Provide the [x, y] coordinate of the cell's center where the given text is located.  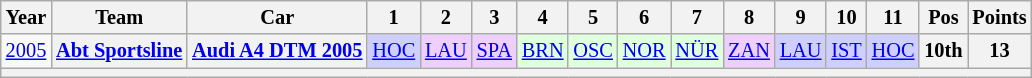
IST [846, 51]
ZAN [749, 51]
13 [1000, 51]
Points [1000, 17]
NÜR [696, 51]
11 [894, 17]
3 [494, 17]
SPA [494, 51]
8 [749, 17]
Pos [943, 17]
Abt Sportsline [119, 51]
10th [943, 51]
NOR [644, 51]
9 [801, 17]
4 [543, 17]
BRN [543, 51]
OSC [592, 51]
Car [277, 17]
2 [446, 17]
6 [644, 17]
7 [696, 17]
2005 [26, 51]
Audi A4 DTM 2005 [277, 51]
Year [26, 17]
Team [119, 17]
5 [592, 17]
10 [846, 17]
1 [394, 17]
